Search for the cell housing the specified text and yield its [X, Y] center coordinate. 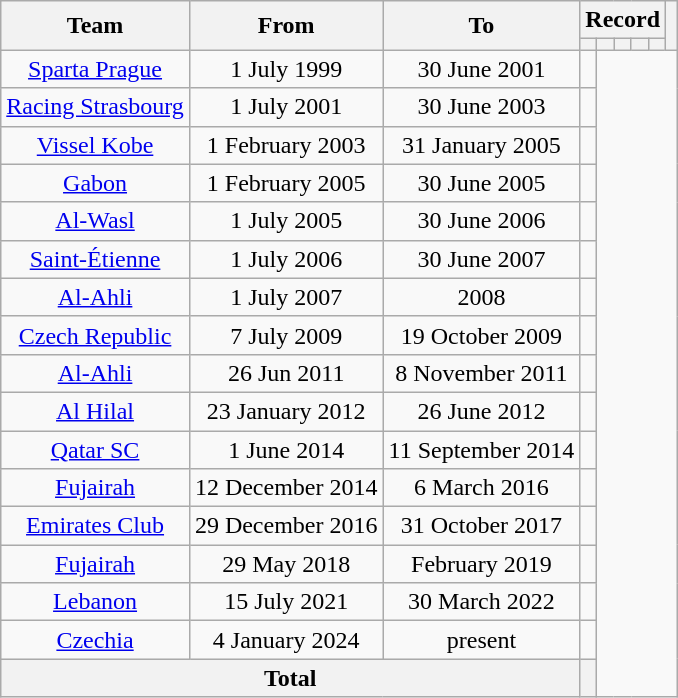
26 Jun 2011 [286, 373]
Czechia [96, 640]
February 2019 [482, 564]
Gabon [96, 183]
30 June 2001 [482, 69]
30 June 2005 [482, 183]
Al-Wasl [96, 221]
Vissel Kobe [96, 145]
1 July 2007 [286, 297]
To [482, 26]
Emirates Club [96, 526]
Record [623, 20]
26 June 2012 [482, 411]
Lebanon [96, 602]
1 July 2001 [286, 107]
Total [290, 678]
31 October 2017 [482, 526]
30 June 2007 [482, 259]
Al Hilal [96, 411]
6 March 2016 [482, 488]
From [286, 26]
1 February 2005 [286, 183]
30 March 2022 [482, 602]
Team [96, 26]
19 October 2009 [482, 335]
29 May 2018 [286, 564]
Czech Republic [96, 335]
2008 [482, 297]
Qatar SC [96, 449]
1 June 2014 [286, 449]
15 July 2021 [286, 602]
1 July 2005 [286, 221]
31 January 2005 [482, 145]
29 December 2016 [286, 526]
4 January 2024 [286, 640]
8 November 2011 [482, 373]
1 February 2003 [286, 145]
Saint-Étienne [96, 259]
12 December 2014 [286, 488]
present [482, 640]
7 July 2009 [286, 335]
1 July 1999 [286, 69]
30 June 2006 [482, 221]
1 July 2006 [286, 259]
Racing Strasbourg [96, 107]
30 June 2003 [482, 107]
23 January 2012 [286, 411]
Sparta Prague [96, 69]
11 September 2014 [482, 449]
